For the text-containing cell, return its midpoint in [X, Y] coordinate format. 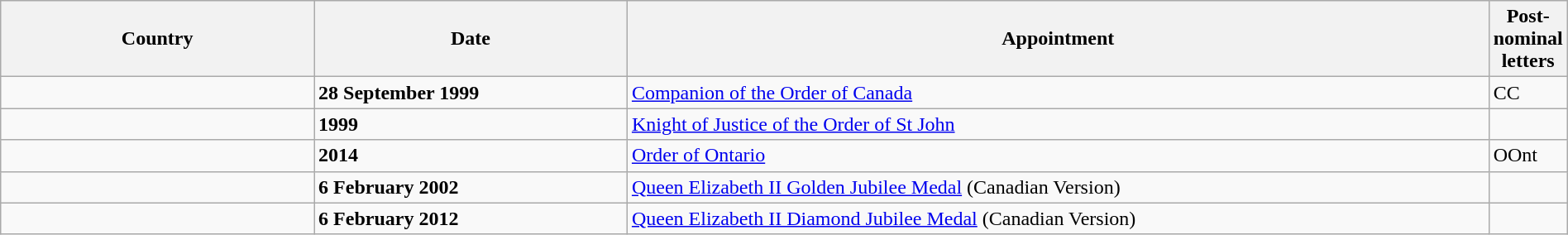
6 February 2012 [471, 218]
CC [1528, 93]
Date [471, 39]
Post-nominal letters [1528, 39]
Companion of the Order of Canada [1058, 93]
OOnt [1528, 156]
28 September 1999 [471, 93]
Appointment [1058, 39]
Queen Elizabeth II Diamond Jubilee Medal (Canadian Version) [1058, 218]
Country [157, 39]
Queen Elizabeth II Golden Jubilee Medal (Canadian Version) [1058, 187]
Knight of Justice of the Order of St John [1058, 124]
1999 [471, 124]
2014 [471, 156]
Order of Ontario [1058, 156]
6 February 2002 [471, 187]
